Output the (X, Y) coordinate of the center of the cell containing the given text.  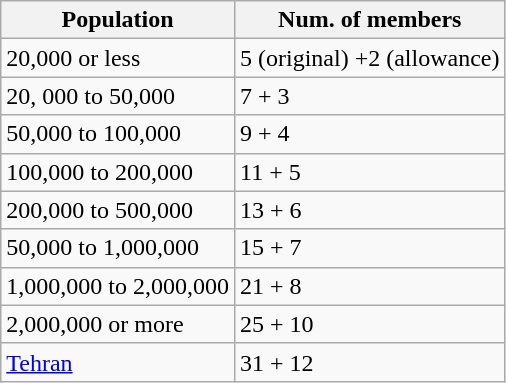
7 + 3 (369, 96)
31 + 12 (369, 362)
20,000 or less (118, 58)
Num. of members (369, 20)
15 + 7 (369, 248)
9 + 4 (369, 134)
5 (original) +2 (allowance) (369, 58)
100,000 to 200,000 (118, 172)
Tehran (118, 362)
1,000,000 to 2,000,000 (118, 286)
200,000 to 500,000 (118, 210)
20, 000 to 50,000 (118, 96)
13 + 6 (369, 210)
Population (118, 20)
25 + 10 (369, 324)
2,000,000 or more (118, 324)
50,000 to 100,000 (118, 134)
11 + 5 (369, 172)
21 + 8 (369, 286)
50,000 to 1,000,000 (118, 248)
